Extract the (x, y) coordinate from the center of the cell holding the provided text.  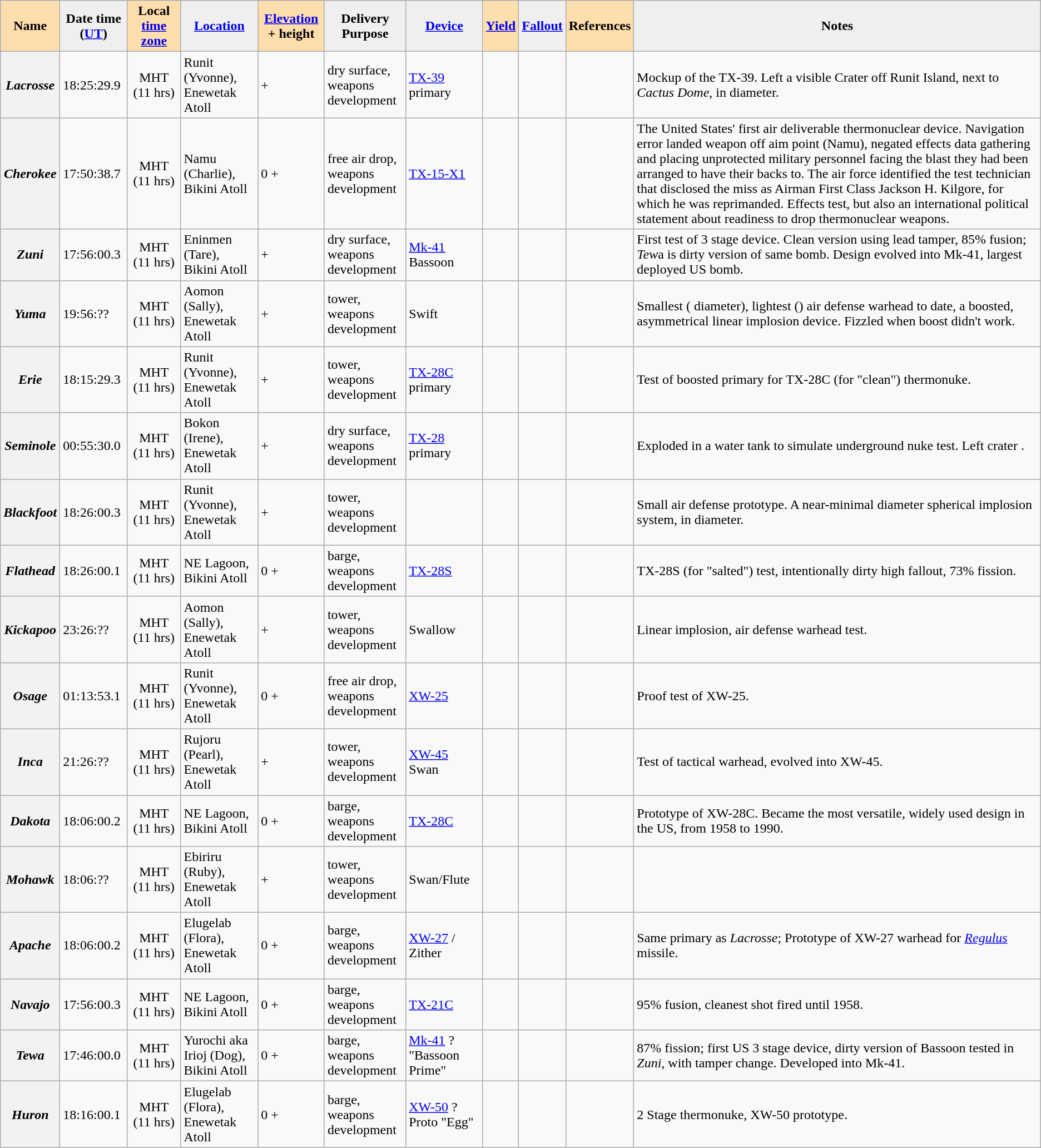
Yield (500, 26)
18:26:00.1 (93, 571)
Notes (837, 26)
17:50:38.7 (93, 174)
Seminole (30, 446)
Yurochi aka Irioj (Dog), Bikini Atoll (219, 1056)
Dakota (30, 821)
Name (30, 26)
TX-21C (444, 1004)
Date time (UT) (93, 26)
17:46:00.0 (93, 1056)
Swift (444, 314)
XW-50 ? Proto "Egg" (444, 1115)
21:26:?? (93, 762)
18:15:29.3 (93, 379)
Apache (30, 946)
Small air defense prototype. A near-minimal diameter spherical implosion system, in diameter. (837, 512)
Device (444, 26)
Swallow (444, 630)
Test of tactical warhead, evolved into XW-45. (837, 762)
Namu (Charlie), Bikini Atoll (219, 174)
Location (219, 26)
Local time zone (154, 26)
18:26:00.3 (93, 512)
95% fusion, cleanest shot fired until 1958. (837, 1004)
TX-28C primary (444, 379)
Navajo (30, 1004)
Mockup of the TX-39. Left a visible Crater off Runit Island, next to Cactus Dome, in diameter. (837, 85)
References (599, 26)
18:06:?? (93, 880)
Blackfoot (30, 512)
Proof test of XW-25. (837, 695)
Erie (30, 379)
Prototype of XW-28C. Became the most versatile, widely used design in the US, from 1958 to 1990. (837, 821)
TX-28 primary (444, 446)
Flathead (30, 571)
Ebiriru (Ruby), Enewetak Atoll (219, 880)
TX-28S (for "salted") test, intentionally dirty high fallout, 73% fission. (837, 571)
Yuma (30, 314)
Zuni (30, 255)
XW-27 / Zither (444, 946)
Linear implosion, air defense warhead test. (837, 630)
XW-45 Swan (444, 762)
18:25:29.9 (93, 85)
Smallest ( diameter), lightest () air defense warhead to date, a boosted, asymmetrical linear implosion device. Fizzled when boost didn't work. (837, 314)
Exploded in a water tank to simulate underground nuke test. Left crater . (837, 446)
Tewa (30, 1056)
Bokon (Irene), Enewetak Atoll (219, 446)
19:56:?? (93, 314)
Eninmen (Tare), Bikini Atoll (219, 255)
TX-28S (444, 571)
TX-28C (444, 821)
Mk-41 ? "Bassoon Prime" (444, 1056)
23:26:?? (93, 630)
TX-15-X1 (444, 174)
Inca (30, 762)
Rujoru (Pearl), Enewetak Atoll (219, 762)
Lacrosse (30, 85)
2 Stage thermonuke, XW-50 prototype. (837, 1115)
Delivery Purpose (365, 26)
Mk-41 Bassoon (444, 255)
TX-39 primary (444, 85)
Kickapoo (30, 630)
Huron (30, 1115)
00:55:30.0 (93, 446)
Cherokee (30, 174)
01:13:53.1 (93, 695)
18:16:00.1 (93, 1115)
Swan/Flute (444, 880)
Test of boosted primary for TX-28C (for "clean") thermonuke. (837, 379)
Elevation + height (291, 26)
Mohawk (30, 880)
Same primary as Lacrosse; Prototype of XW-27 warhead for Regulus missile. (837, 946)
Osage (30, 695)
Fallout (542, 26)
87% fission; first US 3 stage device, dirty version of Bassoon tested in Zuni, with tamper change. Developed into Mk-41. (837, 1056)
XW-25 (444, 695)
